For the text-containing cell, return its midpoint in (x, y) coordinate format. 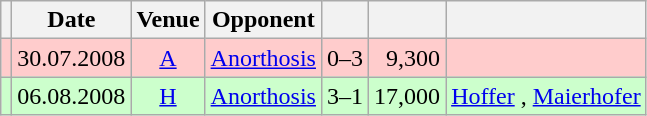
A (168, 58)
Hoffer , Maierhofer (546, 96)
Venue (168, 20)
Opponent (263, 20)
30.07.2008 (72, 58)
0–3 (344, 58)
Date (72, 20)
06.08.2008 (72, 96)
H (168, 96)
3–1 (344, 96)
9,300 (408, 58)
17,000 (408, 96)
